Identify which cell holds the provided text, then report its [x, y] central coordinate. 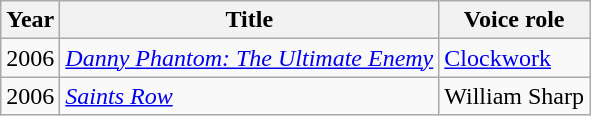
Saints Row [250, 96]
Title [250, 20]
William Sharp [514, 96]
Danny Phantom: The Ultimate Enemy [250, 58]
Clockwork [514, 58]
Voice role [514, 20]
Year [30, 20]
